Detect which cell encompasses the target text, then output its (X, Y) center coordinate. 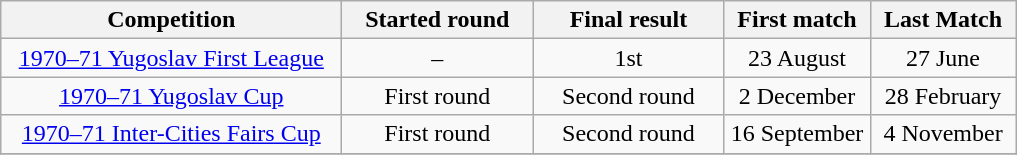
– (438, 58)
Final result (628, 20)
28 February (943, 96)
Started round (438, 20)
1970–71 Yugoslav First League (172, 58)
Last Match (943, 20)
16 September (797, 134)
1970–71 Yugoslav Cup (172, 96)
27 June (943, 58)
1970–71 Inter-Cities Fairs Cup (172, 134)
2 December (797, 96)
1st (628, 58)
Competition (172, 20)
23 August (797, 58)
4 November (943, 134)
First match (797, 20)
